Determine the (X, Y) coordinate at the center of the cell enclosing the given text.  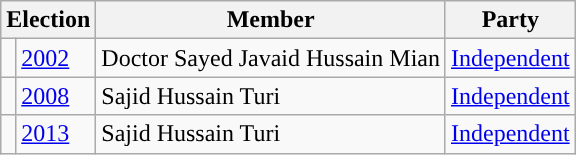
Doctor Sayed Javaid Hussain Mian (271, 58)
Party (510, 20)
Member (271, 20)
2013 (56, 134)
2002 (56, 58)
2008 (56, 96)
Election (48, 20)
